Pinpoint the cell where the given text exists, returning its (x, y) midpoint coordinate. 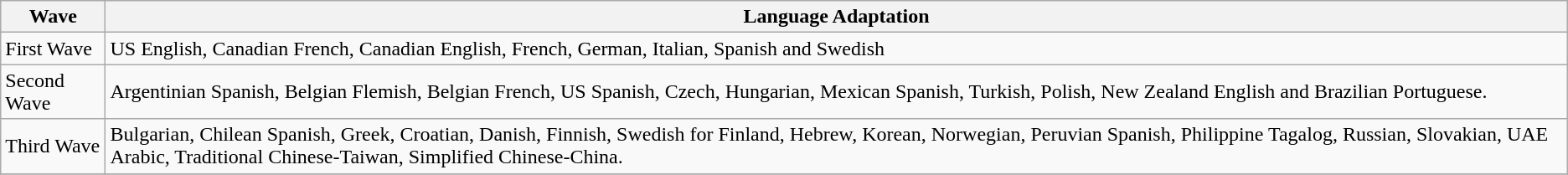
Language Adaptation (836, 17)
First Wave (54, 49)
Wave (54, 17)
Third Wave (54, 146)
Second Wave (54, 92)
US English, Canadian French, Canadian English, French, German, Italian, Spanish and Swedish (836, 49)
